Return the [X, Y] coordinate for the center point of the cell that contains the specified text.  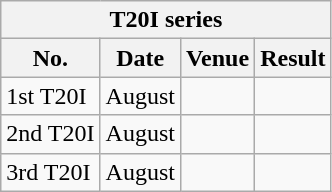
Date [140, 58]
2nd T20I [50, 134]
3rd T20I [50, 172]
Venue [217, 58]
No. [50, 58]
Result [293, 58]
1st T20I [50, 96]
T20I series [166, 20]
